Extract the (x, y) coordinate from the center of the cell holding the provided text.  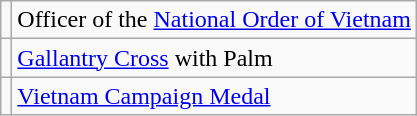
Vietnam Campaign Medal (214, 96)
Gallantry Cross with Palm (214, 58)
Officer of the National Order of Vietnam (214, 20)
